Provide the (x, y) coordinate of the cell's center where the given text is located.  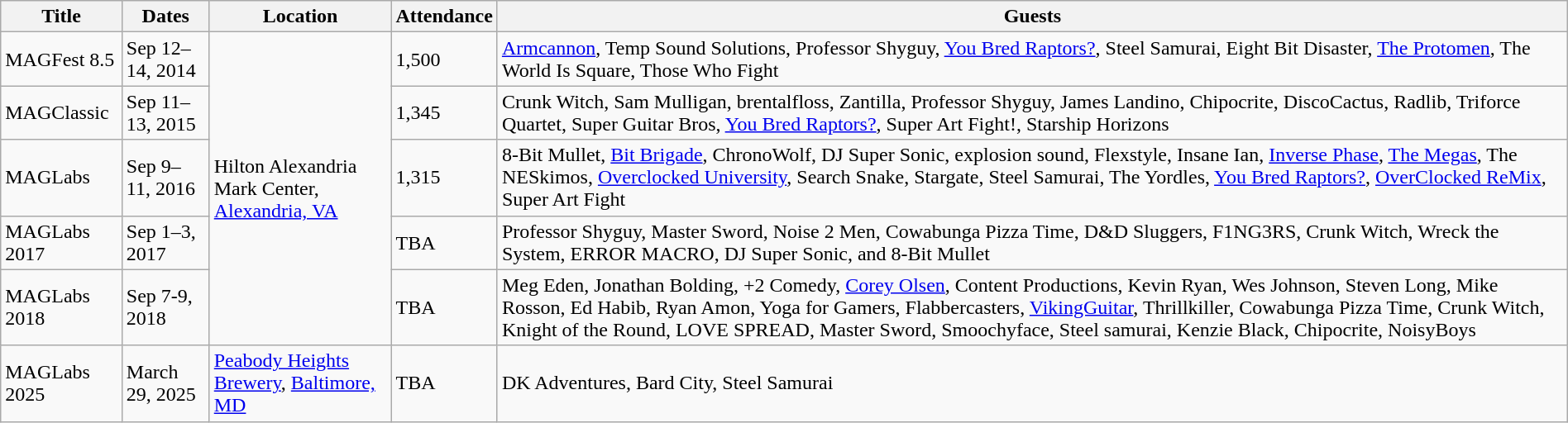
March 29, 2025 (165, 383)
MAGLabs 2025 (61, 383)
Sep 1–3, 2017 (165, 243)
Location (300, 17)
Hilton Alexandria Mark Center, Alexandria, VA (300, 188)
MAGLabs (61, 178)
MAGLabs 2017 (61, 243)
Dates (165, 17)
MAGFest 8.5 (61, 59)
1,315 (444, 178)
DK Adventures, Bard City, Steel Samurai (1032, 383)
Sep 7-9, 2018 (165, 307)
Sep 9–11, 2016 (165, 178)
Attendance (444, 17)
Peabody Heights Brewery, Baltimore, MD (300, 383)
1,500 (444, 59)
1,345 (444, 112)
Title (61, 17)
Guests (1032, 17)
MAGClassic (61, 112)
Sep 12–14, 2014 (165, 59)
Sep 11–13, 2015 (165, 112)
MAGLabs 2018 (61, 307)
